Output the (X, Y) coordinate of the center of the cell containing the given text.  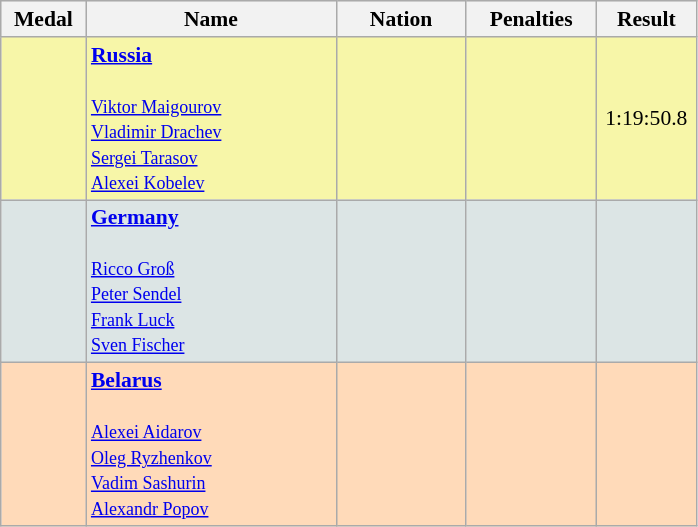
BelarusAlexei AidarovOleg RyzhenkovVadim SashurinAlexandr Popov (211, 444)
Name (211, 19)
Nation (401, 19)
GermanyRicco GroßPeter SendelFrank LuckSven Fischer (211, 282)
Result (646, 19)
1:19:50.8 (646, 118)
RussiaViktor MaigourovVladimir DrachevSergei TarasovAlexei Kobelev (211, 118)
Medal (44, 19)
Penalties (531, 19)
